Determine the [X, Y] coordinate at the center of the cell enclosing the given text.  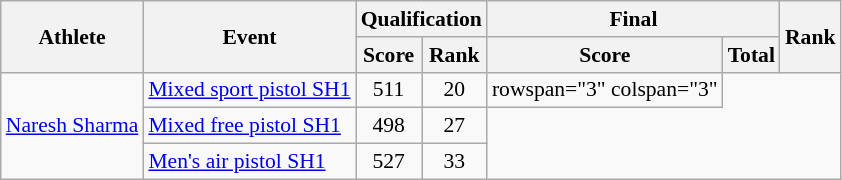
rowspan="3" colspan="3" [605, 90]
Athlete [72, 36]
Total [752, 55]
Event [249, 36]
20 [454, 90]
Qualification [422, 19]
33 [454, 162]
511 [389, 90]
Final [634, 19]
Men's air pistol SH1 [249, 162]
Naresh Sharma [72, 126]
498 [389, 126]
Mixed sport pistol SH1 [249, 90]
527 [389, 162]
Mixed free pistol SH1 [249, 126]
27 [454, 126]
